Extract the (X, Y) coordinate from the center of the cell holding the provided text.  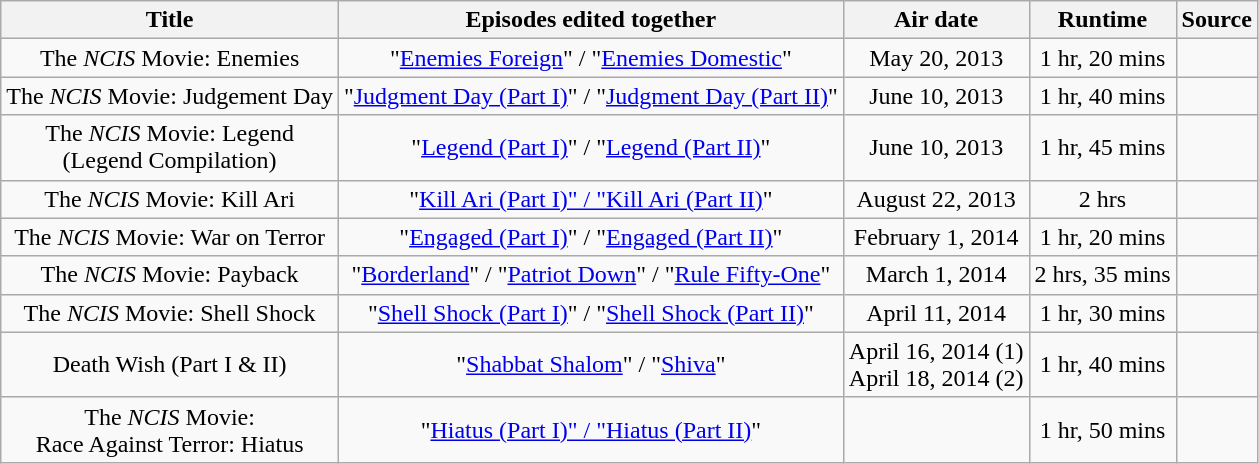
The NCIS Movie: Enemies (170, 58)
1 hr, 30 mins (1102, 313)
The NCIS Movie: Judgement Day (170, 96)
February 1, 2014 (936, 237)
"Enemies Foreign" / "Enemies Domestic" (590, 58)
"Legend (Part I)" / "Legend (Part II)" (590, 148)
The NCIS Movie: Kill Ari (170, 199)
Episodes edited together (590, 20)
Air date (936, 20)
May 20, 2013 (936, 58)
"Shabbat Shalom" / "Shiva" (590, 364)
August 22, 2013 (936, 199)
The NCIS Movie:Race Against Terror: Hiatus (170, 430)
The NCIS Movie: Shell Shock (170, 313)
1 hr, 50 mins (1102, 430)
"Borderland" / "Patriot Down" / "Rule Fifty-One" (590, 275)
March 1, 2014 (936, 275)
2 hrs (1102, 199)
The NCIS Movie: Legend(Legend Compilation) (170, 148)
Title (170, 20)
"Shell Shock (Part I)" / "Shell Shock (Part II)" (590, 313)
"Hiatus (Part I)" / "Hiatus (Part II)" (590, 430)
2 hrs, 35 mins (1102, 275)
April 11, 2014 (936, 313)
"Kill Ari (Part I)" / "Kill Ari (Part II)" (590, 199)
The NCIS Movie: Payback (170, 275)
Source (1216, 20)
"Judgment Day (Part I)" / "Judgment Day (Part II)" (590, 96)
April 16, 2014 (1)April 18, 2014 (2) (936, 364)
The NCIS Movie: War on Terror (170, 237)
Runtime (1102, 20)
Death Wish (Part I & II) (170, 364)
1 hr, 45 mins (1102, 148)
"Engaged (Part I)" / "Engaged (Part II)" (590, 237)
